Provide the (x, y) coordinate of the cell's center where the given text is located.  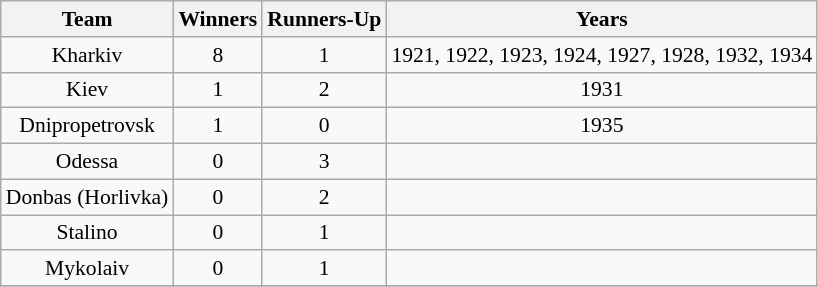
Winners (218, 19)
Years (602, 19)
1931 (602, 90)
Stalino (88, 233)
3 (324, 162)
Mykolaiv (88, 269)
Dnipropetrovsk (88, 126)
Team (88, 19)
Donbas (Horlivka) (88, 197)
Kiev (88, 90)
1935 (602, 126)
1921, 1922, 1923, 1924, 1927, 1928, 1932, 1934 (602, 55)
Kharkiv (88, 55)
8 (218, 55)
Runners-Up (324, 19)
Odessa (88, 162)
